Output the [X, Y] coordinate of the center of the cell containing the given text.  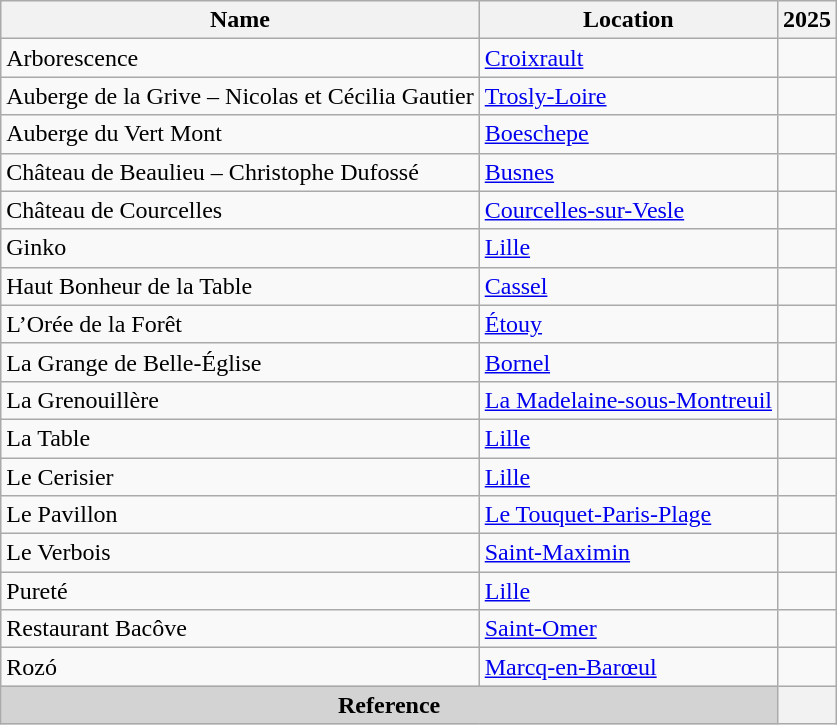
Bornel [628, 362]
L’Orée de la Forêt [240, 324]
Trosly-Loire [628, 96]
Le Verbois [240, 553]
Name [240, 20]
La Madelaine-sous-Montreuil [628, 400]
La Grenouillère [240, 400]
Le Pavillon [240, 515]
Cassel [628, 286]
Marcq-en-Barœul [628, 667]
Le Touquet-Paris-Plage [628, 515]
Auberge du Vert Mont [240, 134]
Location [628, 20]
Saint-Omer [628, 629]
2025 [808, 20]
Château de Beaulieu – Christophe Dufossé [240, 172]
Auberge de la Grive – Nicolas et Cécilia Gautier [240, 96]
Croixrault [628, 58]
Restaurant Bacôve [240, 629]
Pureté [240, 591]
Saint-Maximin [628, 553]
Arborescence [240, 58]
Courcelles-sur-Vesle [628, 210]
Rozó [240, 667]
Étouy [628, 324]
La Table [240, 438]
La Grange de Belle-Église [240, 362]
Le Cerisier [240, 477]
Haut Bonheur de la Table [240, 286]
Château de Courcelles [240, 210]
Busnes [628, 172]
Ginko [240, 248]
Reference [390, 705]
Boeschepe [628, 134]
